Locate the cell with the specified text and output its [x, y] center coordinate. 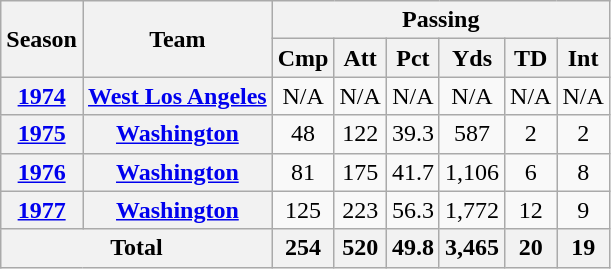
9 [583, 210]
Season [42, 39]
175 [360, 172]
1974 [42, 96]
41.7 [412, 172]
56.3 [412, 210]
122 [360, 134]
8 [583, 172]
West Los Angeles [177, 96]
520 [360, 248]
Total [137, 248]
Passing [440, 20]
223 [360, 210]
6 [531, 172]
Cmp [303, 58]
254 [303, 248]
Int [583, 58]
Team [177, 39]
1,106 [472, 172]
81 [303, 172]
49.8 [412, 248]
Att [360, 58]
587 [472, 134]
Pct [412, 58]
12 [531, 210]
20 [531, 248]
125 [303, 210]
19 [583, 248]
3,465 [472, 248]
39.3 [412, 134]
1976 [42, 172]
48 [303, 134]
1975 [42, 134]
Yds [472, 58]
1,772 [472, 210]
TD [531, 58]
1977 [42, 210]
